Provide the [x, y] coordinate of the cell's center where the given text is located.  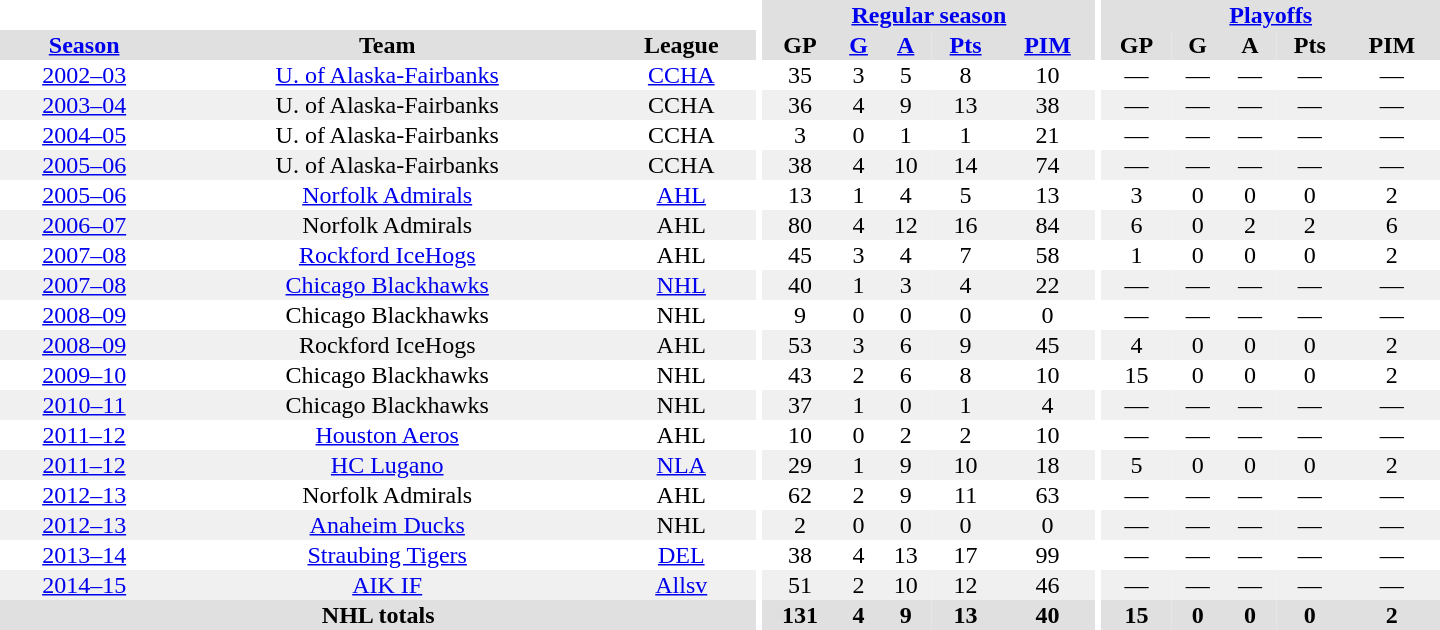
AIK IF [387, 585]
80 [800, 225]
7 [966, 255]
51 [800, 585]
2013–14 [84, 555]
46 [1047, 585]
43 [800, 375]
16 [966, 225]
Anaheim Ducks [387, 525]
58 [1047, 255]
Season [84, 45]
131 [800, 615]
Houston Aeros [387, 435]
NHL totals [378, 615]
74 [1047, 165]
18 [1047, 465]
63 [1047, 495]
Straubing Tigers [387, 555]
37 [800, 405]
2014–15 [84, 585]
Playoffs [1270, 15]
35 [800, 75]
21 [1047, 135]
2003–04 [84, 105]
36 [800, 105]
2009–10 [84, 375]
2004–05 [84, 135]
League [681, 45]
62 [800, 495]
84 [1047, 225]
Allsv [681, 585]
Regular season [928, 15]
HC Lugano [387, 465]
99 [1047, 555]
2010–11 [84, 405]
14 [966, 165]
NLA [681, 465]
53 [800, 345]
17 [966, 555]
Team [387, 45]
29 [800, 465]
2006–07 [84, 225]
22 [1047, 285]
11 [966, 495]
DEL [681, 555]
2002–03 [84, 75]
